From the cell containing the given text, extract its center point as [X, Y] coordinate. 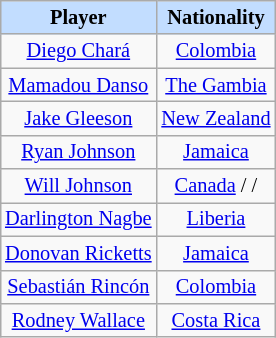
Donovan Ricketts [78, 253]
Diego Chará [78, 51]
Rodney Wallace [78, 320]
The Gambia [216, 85]
Jake Gleeson [78, 118]
Mamadou Danso [78, 85]
Costa Rica [216, 320]
Ryan Johnson [78, 152]
New Zealand [216, 118]
Player [78, 17]
Liberia [216, 219]
Sebastián Rincón [78, 287]
Will Johnson [78, 186]
Darlington Nagbe [78, 219]
Canada / / [216, 186]
Nationality [216, 17]
